Return (X, Y) of the center of cell containing provided text 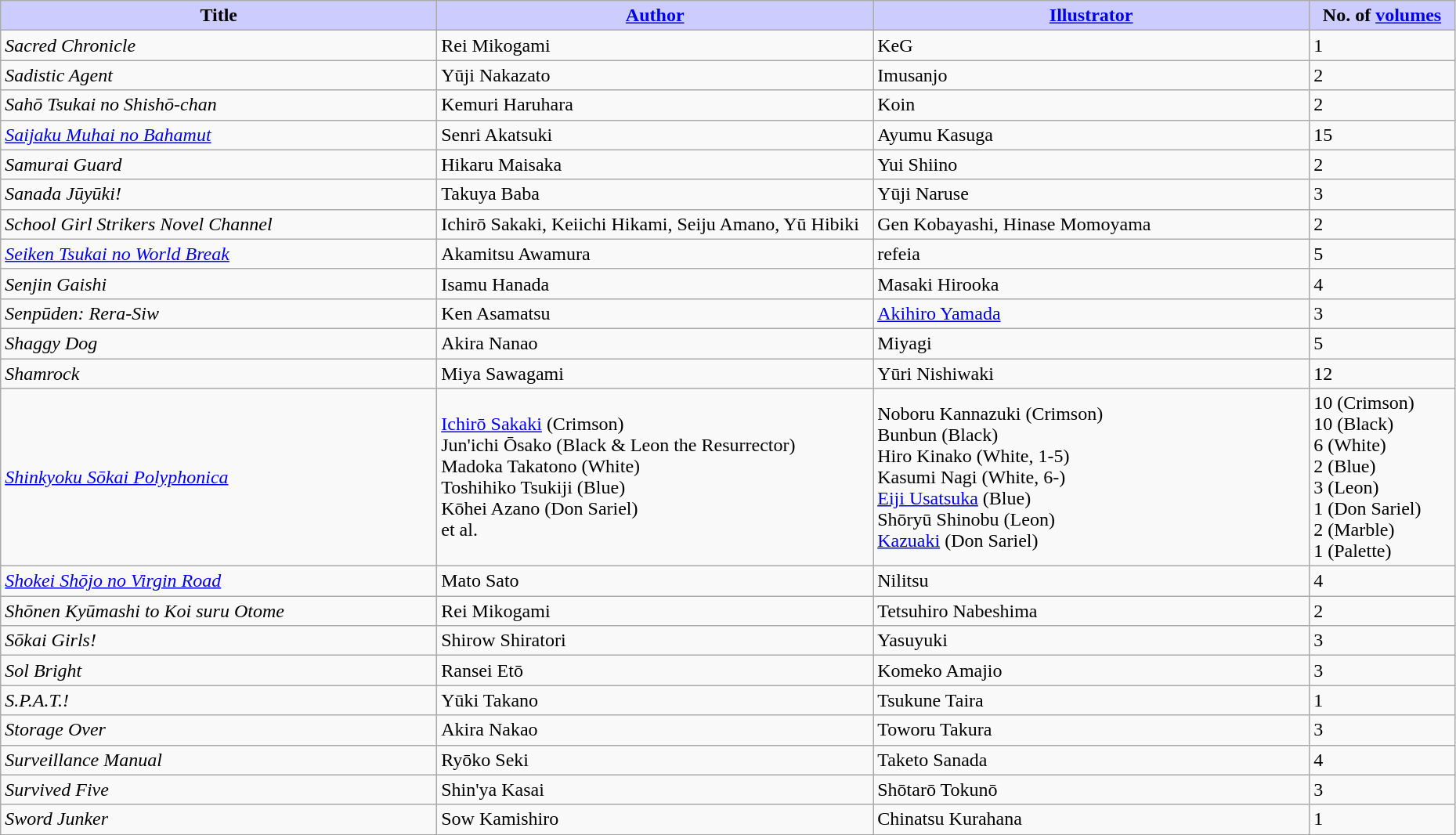
Ransei Etō (655, 671)
No. of volumes (1382, 16)
15 (1382, 135)
Yūji Naruse (1092, 194)
Chinatsu Kurahana (1092, 819)
Sahō Tsukai no Shishō-chan (219, 105)
S.P.A.T.! (219, 700)
Shōnen Kyūmashi to Koi suru Otome (219, 611)
Hikaru Maisaka (655, 164)
Miyagi (1092, 343)
Toworu Takura (1092, 730)
Survived Five (219, 790)
Isamu Hanada (655, 284)
Ayumu Kasuga (1092, 135)
Samurai Guard (219, 164)
Senjin Gaishi (219, 284)
Yui Shiino (1092, 164)
Kemuri Haruhara (655, 105)
Sow Kamishiro (655, 819)
Shaggy Dog (219, 343)
Imusanjo (1092, 75)
Yūki Takano (655, 700)
Shamrock (219, 374)
Akira Nakao (655, 730)
Ryōko Seki (655, 760)
Koin (1092, 105)
School Girl Strikers Novel Channel (219, 224)
Shōtarō Tokunō (1092, 790)
Akihiro Yamada (1092, 313)
Takuya Baba (655, 194)
Title (219, 16)
12 (1382, 374)
Storage Over (219, 730)
Sadistic Agent (219, 75)
Noboru Kannazuki (Crimson)Bunbun (Black)Hiro Kinako (White, 1-5)Kasumi Nagi (White, 6-)Eiji Usatsuka (Blue)Shōryū Shinobu (Leon)Kazuaki (Don Sariel) (1092, 478)
Saijaku Muhai no Bahamut (219, 135)
Mato Sato (655, 581)
refeia (1092, 254)
Taketo Sanada (1092, 760)
Shirow Shiratori (655, 641)
Sanada Jūyūki! (219, 194)
Illustrator (1092, 16)
Sacred Chronicle (219, 45)
Shin'ya Kasai (655, 790)
Sōkai Girls! (219, 641)
Surveillance Manual (219, 760)
Shinkyoku Sōkai Polyphonica (219, 478)
Yūri Nishiwaki (1092, 374)
Ken Asamatsu (655, 313)
Akira Nanao (655, 343)
Nilitsu (1092, 581)
Tsukune Taira (1092, 700)
Masaki Hirooka (1092, 284)
Ichirō Sakaki (Crimson)Jun'ichi Ōsako (Black & Leon the Resurrector)Madoka Takatono (White)Toshihiko Tsukiji (Blue)Kōhei Azano (Don Sariel)et al. (655, 478)
Senpūden: Rera-Siw (219, 313)
Author (655, 16)
Shokei Shōjo no Virgin Road (219, 581)
Yūji Nakazato (655, 75)
Komeko Amajio (1092, 671)
Gen Kobayashi, Hinase Momoyama (1092, 224)
Yasuyuki (1092, 641)
Miya Sawagami (655, 374)
10 (Crimson)10 (Black)6 (White)2 (Blue)3 (Leon)1 (Don Sariel)2 (Marble)1 (Palette) (1382, 478)
Seiken Tsukai no World Break (219, 254)
KeG (1092, 45)
Sword Junker (219, 819)
Ichirō Sakaki, Keiichi Hikami, Seiju Amano, Yū Hibiki (655, 224)
Sol Bright (219, 671)
Tetsuhiro Nabeshima (1092, 611)
Senri Akatsuki (655, 135)
Akamitsu Awamura (655, 254)
